Output the [X, Y] coordinate of the center of the cell containing the given text.  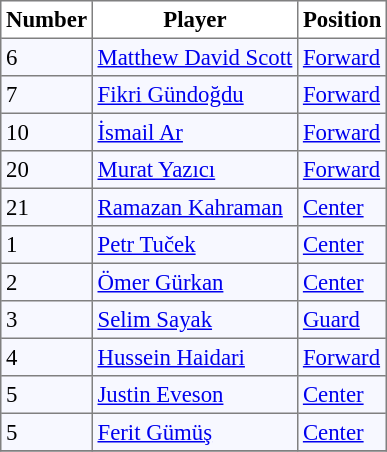
Player [194, 20]
Number [47, 20]
3 [47, 320]
Ferit Gümüş [194, 432]
Ramazan Kahraman [194, 207]
Selim Sayak [194, 320]
Guard [342, 320]
Justin Eveson [194, 395]
20 [47, 170]
7 [47, 95]
Murat Yazıcı [194, 170]
Matthew David Scott [194, 57]
6 [47, 57]
4 [47, 357]
10 [47, 132]
Position [342, 20]
Ömer Gürkan [194, 282]
Hussein Haidari [194, 357]
Fikri Gündoğdu [194, 95]
İsmail Ar [194, 132]
2 [47, 282]
Petr Tuček [194, 245]
21 [47, 207]
1 [47, 245]
